Scan for the cell matching the given text and deliver its (x, y) coordinate at center. 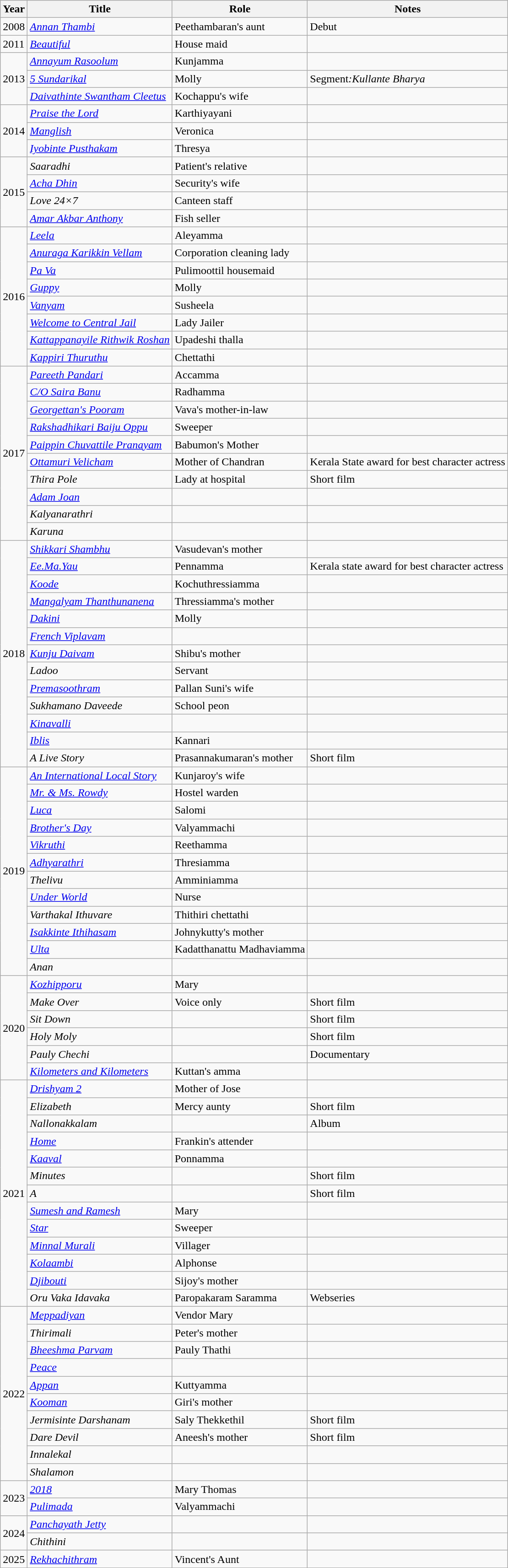
Under World (100, 897)
Pareeth Pandari (100, 375)
Chithini (100, 1541)
Salomi (240, 810)
School peon (240, 706)
Debut (407, 27)
Prasannakumaran's mother (240, 758)
Kunju Daivam (100, 653)
Pulimada (100, 1507)
Vava's mother-in-law (240, 410)
Shalamon (100, 1472)
Documentary (407, 1054)
Karuna (100, 532)
Premasoothram (100, 688)
Amminiamma (240, 880)
Jermisinte Darshanam (100, 1420)
Thithiri chettathi (240, 915)
2023 (14, 1498)
Meppadiyan (100, 1315)
Saaradhi (100, 166)
Georgettan's Pooram (100, 410)
Vendor Mary (240, 1315)
House maid (240, 44)
Kunjamma (240, 61)
Bheeshma Parvam (100, 1350)
Vikruthi (100, 845)
Varthakal Ithuvare (100, 915)
Servant (240, 671)
An International Local Story (100, 776)
Lady Jailer (240, 323)
Kerala state award for best character actress (407, 566)
Kochappu's wife (240, 96)
Sukhamano Daveede (100, 706)
Pa Va (100, 270)
Rakshadhikari Baiju Oppu (100, 427)
Johnykutty's mother (240, 932)
Giri's mother (240, 1402)
Luca (100, 810)
2019 (14, 871)
Kalyanarathri (100, 514)
Drishyam 2 (100, 1089)
Kinavalli (100, 723)
Kilometers and Kilometers (100, 1072)
Voice only (240, 1002)
Thresya (240, 148)
Veronica (240, 131)
Djibouti (100, 1280)
Kunjaroy's wife (240, 776)
Brother's Day (100, 828)
Shikkari Shambhu (100, 549)
Kattappanayile Rithwik Roshan (100, 340)
Ottamuri Velicham (100, 462)
Thresiamma (240, 862)
2016 (14, 296)
Shibu's mother (240, 653)
Ee.Ma.Yau (100, 566)
Star (100, 1228)
Chettathi (240, 357)
Corporation cleaning lady (240, 253)
Kappiri Thuruthu (100, 357)
Kolaambi (100, 1263)
Karthiyayani (240, 113)
Kannari (240, 740)
Thira Pole (100, 479)
Vanyam (100, 305)
Album (407, 1124)
Kooman (100, 1402)
Peace (100, 1368)
Peter's mother (240, 1333)
Mother of Jose (240, 1089)
Thirimali (100, 1333)
Peethambaran's aunt (240, 27)
Kuttyamma (240, 1385)
2024 (14, 1533)
2013 (14, 79)
Praise the Lord (100, 113)
Welcome to Central Jail (100, 323)
Reethamma (240, 845)
Mercy aunty (240, 1106)
Hostel warden (240, 793)
Kerala State award for best character actress (407, 462)
Ulta (100, 949)
Adam Joan (100, 496)
Kozhipporu (100, 984)
A (100, 1193)
Pauly Chechi (100, 1054)
Lady at hospital (240, 479)
A Live Story (100, 758)
Thelivu (100, 880)
Webseries (407, 1298)
Kochuthressiamma (240, 584)
Mangalyam Thanthunanena (100, 601)
Frankin's attender (240, 1141)
Appan (100, 1385)
Babumon's Mother (240, 444)
Vincent's Aunt (240, 1559)
Minutes (100, 1176)
Security's wife (240, 183)
Acha Dhin (100, 183)
Home (100, 1141)
Ladoo (100, 671)
Mother of Chandran (240, 462)
Rekhachithram (100, 1559)
Aleyamma (240, 236)
Vasudevan's mother (240, 549)
Pauly Thathi (240, 1350)
Anan (100, 967)
Beautiful (100, 44)
French Viplavam (100, 636)
Make Over (100, 1002)
Anuraga Karikkin Vellam (100, 253)
Villager (240, 1245)
2011 (14, 44)
Upadeshi thalla (240, 340)
Title (100, 9)
Sijoy's mother (240, 1280)
Nallonakkalam (100, 1124)
2008 (14, 27)
Patient's relative (240, 166)
Adhyarathri (100, 862)
Daivathinte Swantham Cleetus (100, 96)
Innalekal (100, 1455)
Iblis (100, 740)
Paropakaram Saramma (240, 1298)
2015 (14, 192)
Isakkinte Ithihasam (100, 932)
2025 (14, 1559)
Iyobinte Pusthakam (100, 148)
2022 (14, 1394)
Kuttan's amma (240, 1072)
Sit Down (100, 1019)
Radhamma (240, 392)
Mr. & Ms. Rowdy (100, 793)
Fish seller (240, 218)
Leela (100, 236)
Pallan Suni's wife (240, 688)
2017 (14, 453)
Annayum Rasoolum (100, 61)
Pulimoottil housemaid (240, 270)
Year (14, 9)
Notes (407, 9)
Saly Thekkethil (240, 1420)
Elizabeth (100, 1106)
Nurse (240, 897)
Mary Thomas (240, 1489)
C/O Saira Banu (100, 392)
Segment:Kullante Bharya (407, 79)
Canteen staff (240, 200)
Alphonse (240, 1263)
Oru Vaka Idavaka (100, 1298)
Amar Akbar Anthony (100, 218)
2020 (14, 1028)
Kaaval (100, 1158)
Accamma (240, 375)
Love 24×7 (100, 200)
Annan Thambi (100, 27)
Kadatthanattu Madhaviamma (240, 949)
Dakini (100, 619)
2014 (14, 131)
2021 (14, 1193)
Pennamma (240, 566)
Minnal Murali (100, 1245)
Susheela (240, 305)
Thressiamma's mother (240, 601)
5 Sundarikal (100, 79)
Holy Moly (100, 1036)
Panchayath Jetty (100, 1524)
Role (240, 9)
Paippin Chuvattile Pranayam (100, 444)
Aneesh's mother (240, 1437)
Manglish (100, 131)
Ponnamma (240, 1158)
Dare Devil (100, 1437)
Sumesh and Ramesh (100, 1211)
Koode (100, 584)
Guppy (100, 288)
